Scan for the cell matching the given text and deliver its [x, y] coordinate at center. 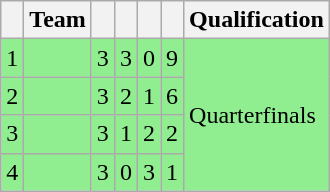
Qualification [257, 20]
Team [58, 20]
6 [172, 96]
4 [12, 172]
Quarterfinals [257, 115]
9 [172, 58]
